For the text-containing cell, return its midpoint in (x, y) coordinate format. 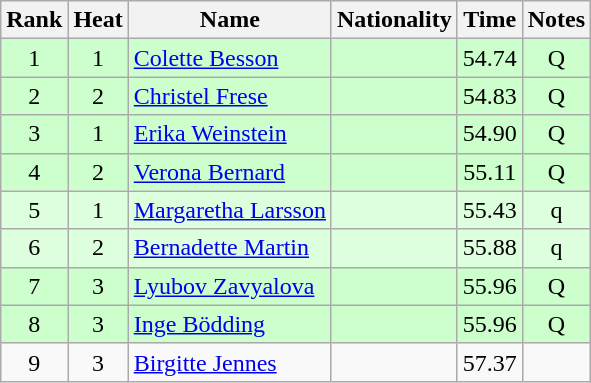
9 (34, 362)
Notes (556, 20)
4 (34, 172)
Bernadette Martin (230, 248)
57.37 (490, 362)
6 (34, 248)
55.88 (490, 248)
Inge Bödding (230, 324)
Name (230, 20)
Nationality (394, 20)
Colette Besson (230, 58)
54.83 (490, 96)
Birgitte Jennes (230, 362)
5 (34, 210)
54.90 (490, 134)
55.11 (490, 172)
7 (34, 286)
Erika Weinstein (230, 134)
Time (490, 20)
54.74 (490, 58)
Margaretha Larsson (230, 210)
Christel Frese (230, 96)
Lyubov Zavyalova (230, 286)
55.43 (490, 210)
Verona Bernard (230, 172)
Heat (98, 20)
8 (34, 324)
Rank (34, 20)
